Extract the (X, Y) coordinate from the center of the cell holding the provided text.  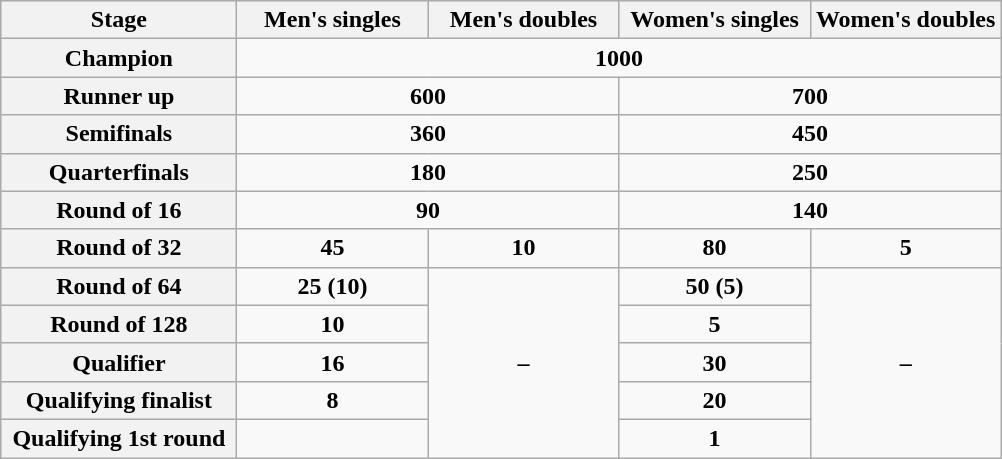
30 (714, 362)
Runner up (119, 96)
1 (714, 438)
Women's singles (714, 20)
Men's singles (332, 20)
Quarterfinals (119, 172)
600 (428, 96)
Women's doubles (906, 20)
45 (332, 248)
20 (714, 400)
16 (332, 362)
1000 (619, 58)
Men's doubles (524, 20)
Qualifying finalist (119, 400)
50 (5) (714, 286)
700 (810, 96)
8 (332, 400)
25 (10) (332, 286)
90 (428, 210)
360 (428, 134)
Qualifying 1st round (119, 438)
Stage (119, 20)
Champion (119, 58)
Round of 64 (119, 286)
Qualifier (119, 362)
180 (428, 172)
450 (810, 134)
Semifinals (119, 134)
250 (810, 172)
Round of 16 (119, 210)
Round of 32 (119, 248)
Round of 128 (119, 324)
140 (810, 210)
80 (714, 248)
